Provide the (x, y) coordinate of the cell's center where the given text is located.  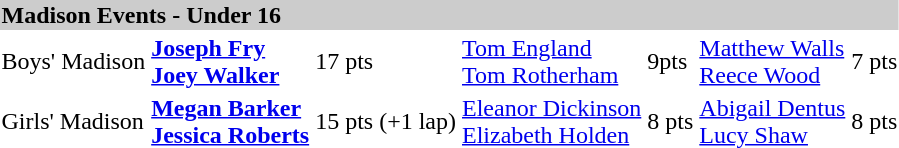
Joseph FryJoey Walker (230, 62)
9pts (670, 62)
Madison Events - Under 16 (450, 15)
Matthew WallsReece Wood (772, 62)
7 pts (874, 62)
Tom EnglandTom Rotherham (551, 62)
Boys' Madison (74, 62)
17 pts (386, 62)
